Extract the (X, Y) coordinate from the center of the cell holding the provided text.  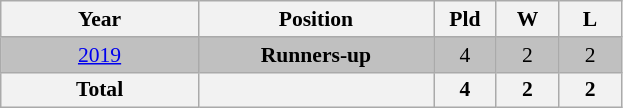
Position (316, 19)
Runners-up (316, 55)
Year (100, 19)
W (528, 19)
L (590, 19)
2019 (100, 55)
Pld (466, 19)
Total (100, 90)
